Return [X, Y] of the center of cell containing provided text 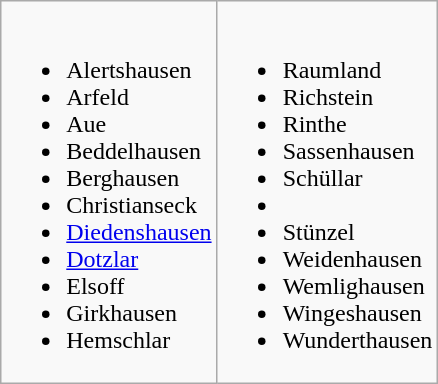
AlertshausenArfeldAueBeddelhausenBerghausenChristianseckDiedenshausenDotzlarElsoffGirkhausenHemschlar [109, 192]
RaumlandRichsteinRintheSassenhausenSchüllarStünzelWeidenhausenWemlighausenWingeshausenWunderthausen [328, 192]
